Determine the (X, Y) coordinate at the center of the cell enclosing the given text.  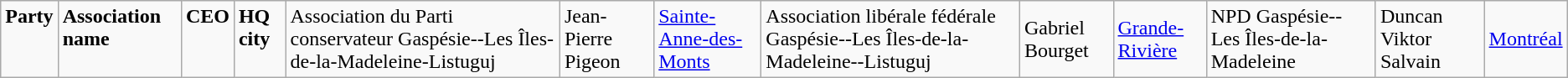
Association du Parti conservateur Gaspésie--Les Îles-de-la-Madeleine-Listuguj (422, 39)
Party (29, 39)
HQ city (260, 39)
NPD Gaspésie--Les Îles-de-la-Madeleine (1291, 39)
Jean-Pierre Pigeon (606, 39)
Grande-Rivière (1159, 39)
Association name (119, 39)
Montréal (1526, 39)
Sainte-Anne-des-Monts (708, 39)
Duncan Viktor Salvain (1430, 39)
Gabriel Bourget (1066, 39)
Association libérale fédérale Gaspésie--Les Îles-de-la-Madeleine--Listuguj (891, 39)
CEO (208, 39)
